Determine the (X, Y) coordinate at the center of the cell enclosing the given text.  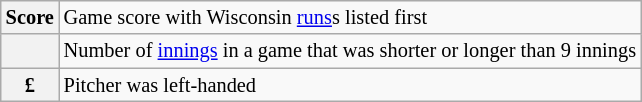
Score (30, 17)
Game score with Wisconsin runss listed first (350, 17)
£ (30, 85)
Pitcher was left-handed (350, 85)
Number of innings in a game that was shorter or longer than 9 innings (350, 51)
